Identify which cell holds the provided text, then report its (X, Y) central coordinate. 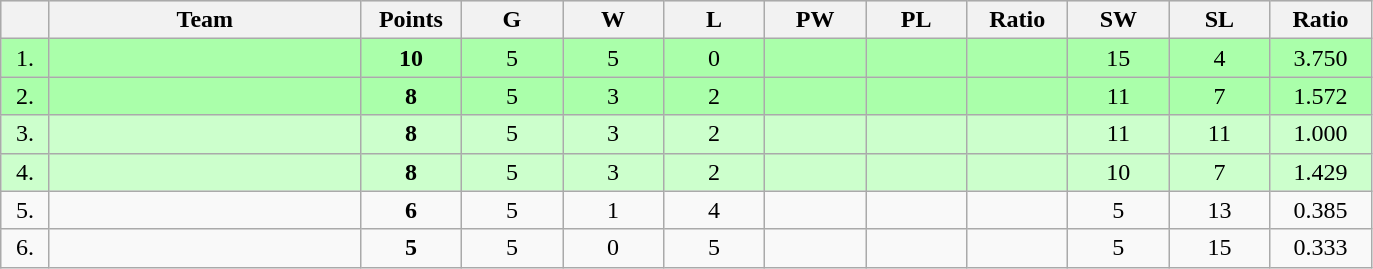
1. (26, 58)
0.385 (1320, 210)
5. (26, 210)
1.572 (1320, 96)
SW (1118, 20)
4. (26, 172)
1.000 (1320, 134)
2. (26, 96)
PL (916, 20)
3. (26, 134)
Team (204, 20)
3.750 (1320, 58)
W (612, 20)
Points (410, 20)
13 (1220, 210)
1.429 (1320, 172)
6. (26, 248)
0.333 (1320, 248)
L (714, 20)
1 (612, 210)
G (512, 20)
PW (816, 20)
6 (410, 210)
SL (1220, 20)
